Output the [x, y] coordinate of the center of the cell containing the given text.  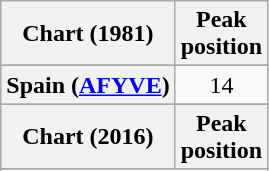
Chart (1981) [88, 34]
Chart (2016) [88, 136]
Spain (AFYVE) [88, 85]
14 [221, 85]
